Identify which cell holds the provided text, then report its (x, y) central coordinate. 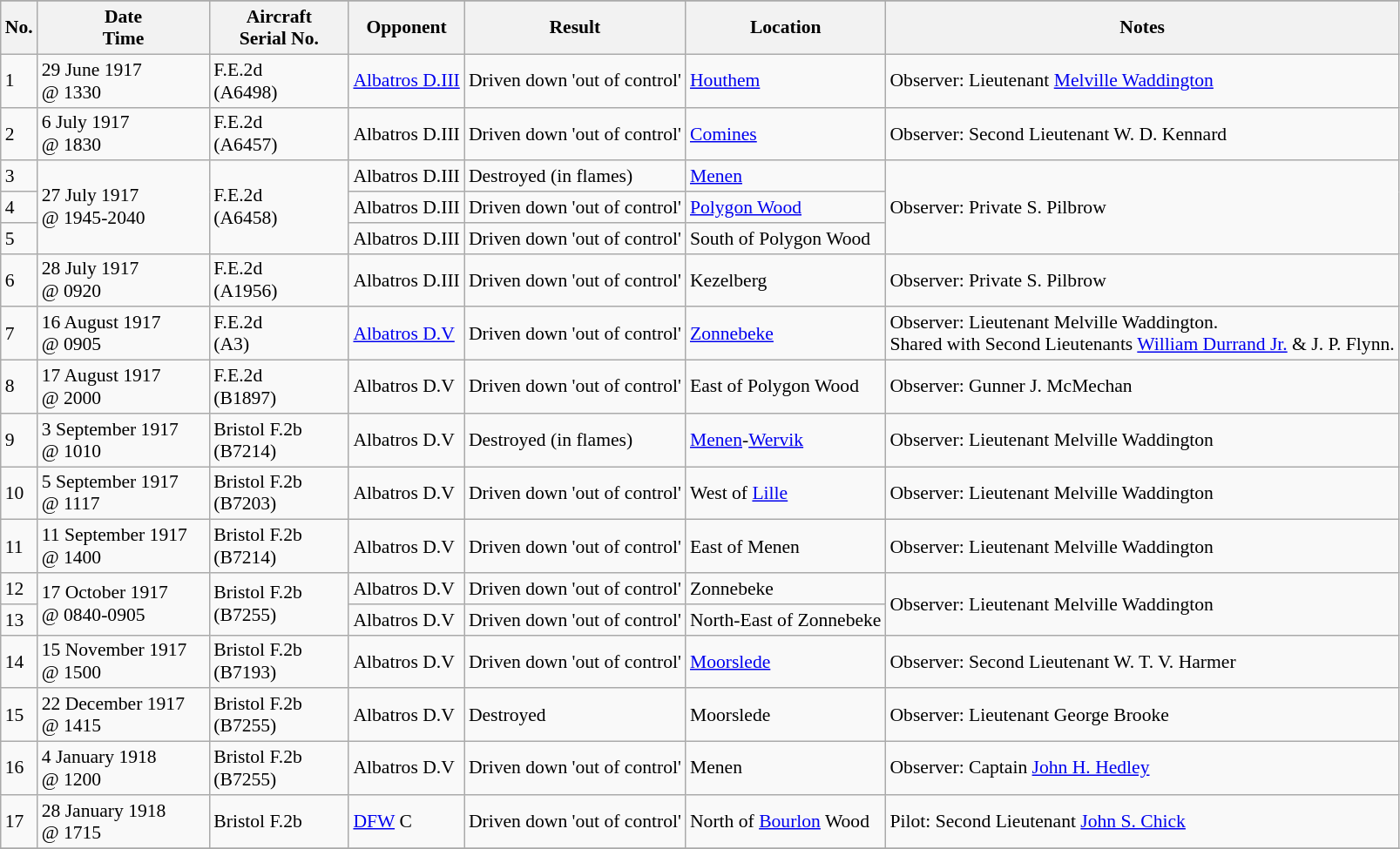
West of Lille (786, 493)
28 January 1918@ 1715 (124, 822)
DFW C (406, 822)
DateTime (124, 28)
F.E.2d(A6498) (279, 80)
8 (19, 387)
1 (19, 80)
North of Bourlon Wood (786, 822)
Bristol F.2b(B7193) (279, 662)
F.E.2d(A6457) (279, 134)
Observer: Lieutenant George Brooke (1141, 716)
Houthem (786, 80)
4 (19, 207)
F.E.2d(A6458) (279, 207)
F.E.2d(A3) (279, 334)
22 December 1917@ 1415 (124, 716)
North-East of Zonnebeke (786, 620)
Observer: Second Lieutenant W. D. Kennard (1141, 134)
10 (19, 493)
Result (575, 28)
9 (19, 441)
15 (19, 716)
South of Polygon Wood (786, 239)
15 November 1917@ 1500 (124, 662)
5 September 1917@ 1117 (124, 493)
12 (19, 589)
Observer: Lieutenant Melville Waddington.Shared with Second Lieutenants William Durrand Jr. & J. P. Flynn. (1141, 334)
East of Polygon Wood (786, 387)
Bristol F.2b(B7203) (279, 493)
Comines (786, 134)
No. (19, 28)
16 (19, 768)
3 (19, 177)
14 (19, 662)
4 January 1918@ 1200 (124, 768)
6 July 1917@ 1830 (124, 134)
Location (786, 28)
F.E.2d(B1897) (279, 387)
Opponent (406, 28)
11 (19, 547)
17 October 1917@ 0840-0905 (124, 604)
Pilot: Second Lieutenant John S. Chick (1141, 822)
3 September 1917@ 1010 (124, 441)
Polygon Wood (786, 207)
F.E.2d(A1956) (279, 280)
6 (19, 280)
East of Menen (786, 547)
17 August 1917@ 2000 (124, 387)
Observer: Captain John H. Hedley (1141, 768)
Destroyed (575, 716)
7 (19, 334)
Observer: Gunner J. McMechan (1141, 387)
16 August 1917@ 0905 (124, 334)
Kezelberg (786, 280)
AircraftSerial No. (279, 28)
2 (19, 134)
11 September 1917@ 1400 (124, 547)
Menen-Wervik (786, 441)
Observer: Second Lieutenant W. T. V. Harmer (1141, 662)
Notes (1141, 28)
13 (19, 620)
28 July 1917@ 0920 (124, 280)
Bristol F.2b (279, 822)
5 (19, 239)
29 June 1917@ 1330 (124, 80)
27 July 1917@ 1945-2040 (124, 207)
17 (19, 822)
